Capture the cell that displays the provided text and extract its [X, Y] central coordinate. 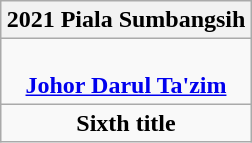
Sixth title [126, 123]
Johor Darul Ta'zim [126, 72]
2021 Piala Sumbangsih [126, 20]
